Capture the cell that displays the provided text and extract its (x, y) central coordinate. 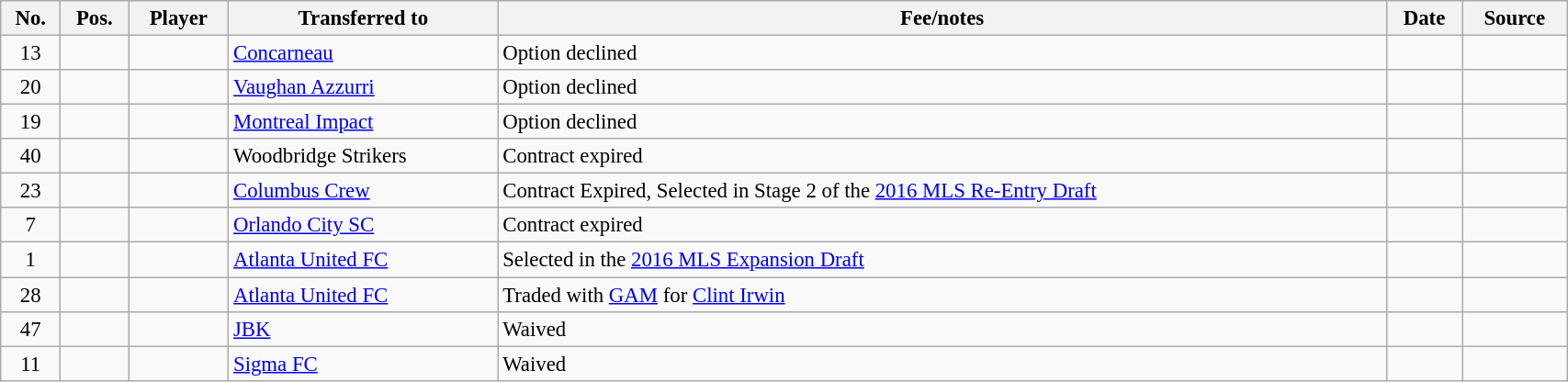
JBK (364, 329)
Columbus Crew (364, 191)
Fee/notes (942, 18)
11 (31, 364)
20 (31, 87)
1 (31, 260)
No. (31, 18)
Transferred to (364, 18)
7 (31, 225)
28 (31, 295)
13 (31, 53)
Date (1424, 18)
Player (178, 18)
47 (31, 329)
40 (31, 156)
Sigma FC (364, 364)
Contract Expired, Selected in Stage 2 of the 2016 MLS Re-Entry Draft (942, 191)
Pos. (95, 18)
23 (31, 191)
Concarneau (364, 53)
Selected in the 2016 MLS Expansion Draft (942, 260)
Orlando City SC (364, 225)
Montreal Impact (364, 122)
Traded with GAM for Clint Irwin (942, 295)
Source (1515, 18)
Woodbridge Strikers (364, 156)
19 (31, 122)
Vaughan Azzurri (364, 87)
